For the text-containing cell, return its midpoint in [x, y] coordinate format. 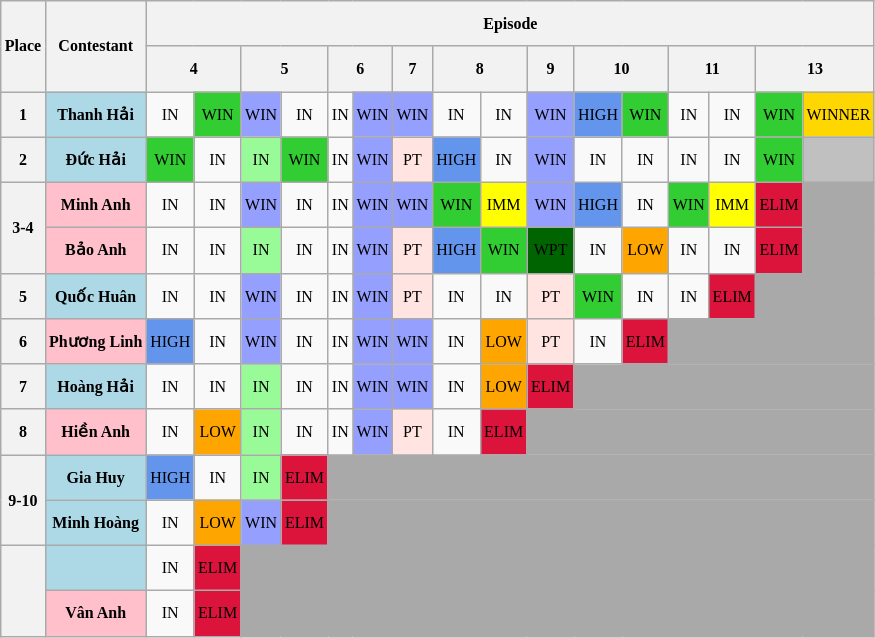
2 [23, 160]
Hiền Anh [96, 432]
WPT [550, 250]
9-10 [23, 500]
10 [622, 68]
4 [194, 68]
Gia Huy [96, 476]
Thanh Hải [96, 114]
Vân Anh [96, 612]
11 [712, 68]
Đức Hải [96, 160]
3-4 [23, 228]
Phương Linh [96, 340]
Bảo Anh [96, 250]
WINNER [839, 114]
Place [23, 46]
Minh Hoàng [96, 522]
Quốc Huân [96, 296]
13 [816, 68]
Hoàng Hải [96, 386]
9 [550, 68]
Minh Anh [96, 204]
Episode [510, 22]
1 [23, 114]
Contestant [96, 46]
